Search for the cell housing the specified text and yield its (X, Y) center coordinate. 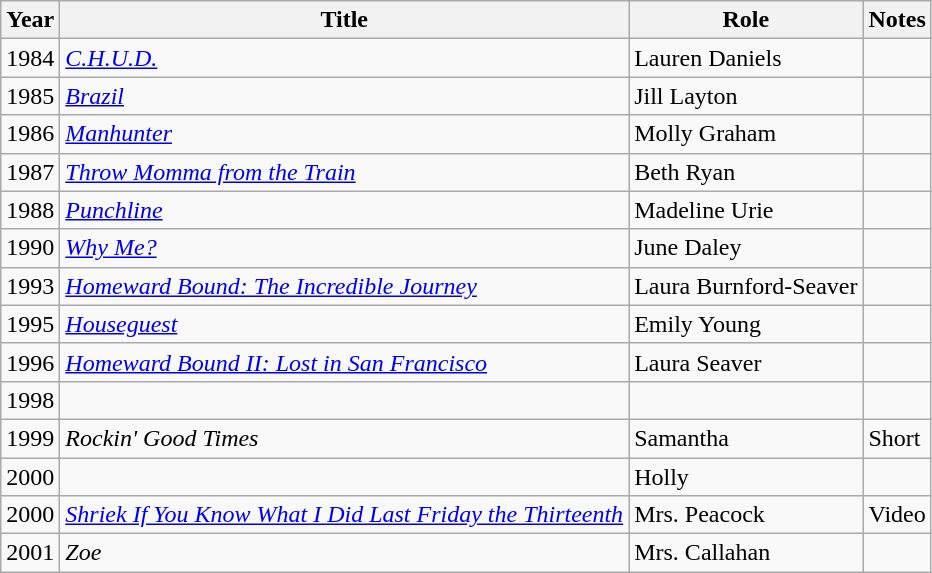
Title (344, 20)
Why Me? (344, 248)
Role (746, 20)
Shriek If You Know What I Did Last Friday the Thirteenth (344, 515)
Notes (897, 20)
Mrs. Callahan (746, 553)
Madeline Urie (746, 210)
Houseguest (344, 324)
Beth Ryan (746, 172)
Homeward Bound II: Lost in San Francisco (344, 362)
Homeward Bound: The Incredible Journey (344, 286)
Holly (746, 477)
1998 (30, 400)
Video (897, 515)
1986 (30, 134)
C.H.U.D. (344, 58)
2001 (30, 553)
Year (30, 20)
Manhunter (344, 134)
Molly Graham (746, 134)
1999 (30, 438)
Samantha (746, 438)
1990 (30, 248)
1996 (30, 362)
Brazil (344, 96)
1995 (30, 324)
Throw Momma from the Train (344, 172)
Punchline (344, 210)
June Daley (746, 248)
1987 (30, 172)
Lauren Daniels (746, 58)
Emily Young (746, 324)
1988 (30, 210)
Short (897, 438)
Jill Layton (746, 96)
Mrs. Peacock (746, 515)
Laura Seaver (746, 362)
Rockin' Good Times (344, 438)
Zoe (344, 553)
1993 (30, 286)
1985 (30, 96)
Laura Burnford-Seaver (746, 286)
1984 (30, 58)
